Pinpoint the cell where the given text exists, returning its (x, y) midpoint coordinate. 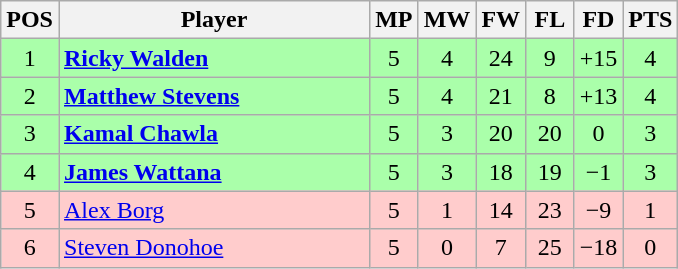
25 (550, 248)
Alex Borg (214, 210)
−9 (598, 210)
POS (30, 20)
Ricky Walden (214, 58)
FD (598, 20)
FL (550, 20)
18 (501, 172)
+13 (598, 96)
MW (447, 20)
8 (550, 96)
−18 (598, 248)
24 (501, 58)
Matthew Stevens (214, 96)
21 (501, 96)
23 (550, 210)
2 (30, 96)
Steven Donohoe (214, 248)
−1 (598, 172)
Player (214, 20)
14 (501, 210)
FW (501, 20)
PTS (650, 20)
9 (550, 58)
Kamal Chawla (214, 134)
7 (501, 248)
James Wattana (214, 172)
6 (30, 248)
19 (550, 172)
MP (394, 20)
+15 (598, 58)
